Locate the cell with the specified text and output its [x, y] center coordinate. 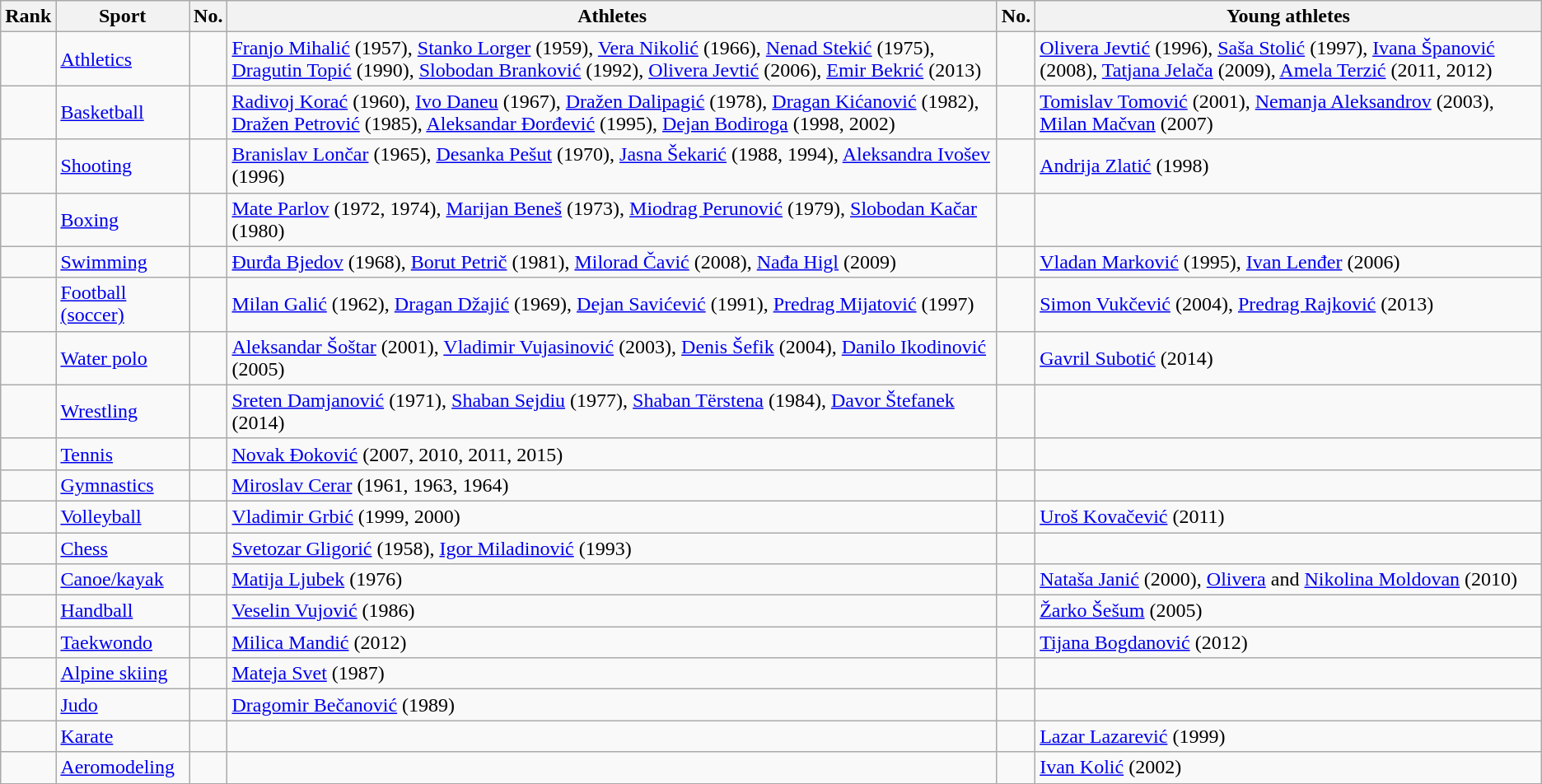
Uroš Kovačević (2011) [1288, 516]
Gavril Subotić (2014) [1288, 357]
Rank [28, 16]
Sreten Damjanović (1971), Shaban Sejdiu (1977), Shaban Tërstena (1984), Davor Štefanek (2014) [612, 412]
Canoe/kayak [123, 580]
Aleksandar Šoštar (2001), Vladimir Vujasinović (2003), Denis Šefik (2004), Danilo Ikodinović (2005) [612, 357]
Shooting [123, 166]
Vladan Marković (1995), Ivan Lenđer (2006) [1288, 262]
Sport [123, 16]
Athletics [123, 59]
Water polo [123, 357]
Mate Parlov (1972, 1974), Marijan Beneš (1973), Miodrag Perunović (1979), Slobodan Kačar (1980) [612, 219]
Swimming [123, 262]
Novak Đoković (2007, 2010, 2011, 2015) [612, 454]
Matija Ljubek (1976) [612, 580]
Tennis [123, 454]
Karate [123, 736]
Đurđa Bjedov (1968), Borut Petrič (1981), Milorad Čavić (2008), Nađa Higl (2009) [612, 262]
Ivan Kolić (2002) [1288, 768]
Dragomir Bečanović (1989) [612, 705]
Žarko Šešum (2005) [1288, 611]
Gymnastics [123, 485]
Judo [123, 705]
Athletes [612, 16]
Taekwondo [123, 642]
Basketball [123, 112]
Mateja Svet (1987) [612, 674]
Olivera Jevtić (1996), Saša Stolić (1997), Ivana Španović (2008), Tatjana Jelača (2009), Amela Terzić (2011, 2012) [1288, 59]
Lazar Lazarević (1999) [1288, 736]
Aeromodeling [123, 768]
Chess [123, 548]
Branislav Lončar (1965), Desanka Pešut (1970), Jasna Šekarić (1988, 1994), Aleksandra Ivošev (1996) [612, 166]
Young athletes [1288, 16]
Veselin Vujović (1986) [612, 611]
Alpine skiing [123, 674]
Milica Mandić (2012) [612, 642]
Handball [123, 611]
Volleyball [123, 516]
Tijana Bogdanović (2012) [1288, 642]
Boxing [123, 219]
Andrija Zlatić (1998) [1288, 166]
Milan Galić (1962), Dragan Džajić (1969), Dejan Savićević (1991), Predrag Mijatović (1997) [612, 305]
Football (soccer) [123, 305]
Nataša Janić (2000), Olivera and Nikolina Moldovan (2010) [1288, 580]
Simon Vukčević (2004), Predrag Rajković (2013) [1288, 305]
Tomislav Tomović (2001), Nemanja Aleksandrov (2003), Milan Mačvan (2007) [1288, 112]
Svetozar Gligorić (1958), Igor Miladinović (1993) [612, 548]
Miroslav Cerar (1961, 1963, 1964) [612, 485]
Wrestling [123, 412]
Vladimir Grbić (1999, 2000) [612, 516]
